Determine the [X, Y] coordinate at the center of the cell enclosing the given text.  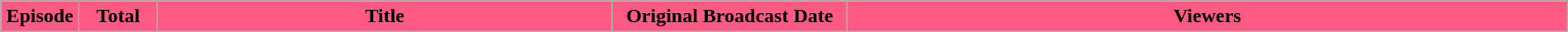
Original Broadcast Date [729, 16]
Title [385, 16]
Episode [40, 16]
Total [117, 16]
Viewers [1207, 16]
